For the text-containing cell, return its midpoint in (X, Y) coordinate format. 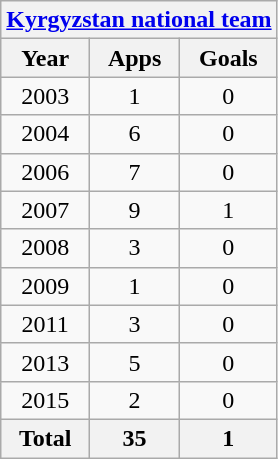
Kyrgyzstan national team (139, 20)
2004 (46, 134)
Total (46, 438)
2 (135, 400)
5 (135, 362)
35 (135, 438)
2007 (46, 210)
9 (135, 210)
6 (135, 134)
2011 (46, 324)
2008 (46, 248)
2006 (46, 172)
2009 (46, 286)
Year (46, 58)
2013 (46, 362)
Goals (229, 58)
Apps (135, 58)
7 (135, 172)
2015 (46, 400)
2003 (46, 96)
